Identify which cell holds the provided text, then report its (x, y) central coordinate. 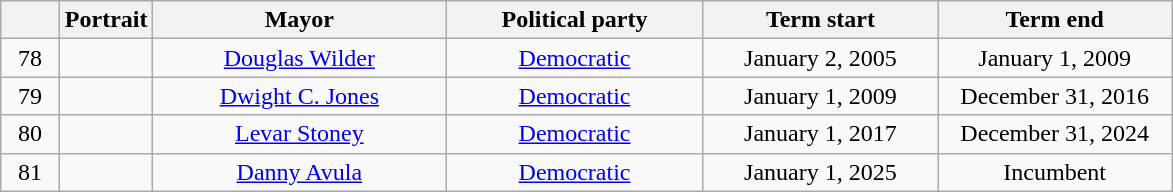
79 (30, 96)
January 1, 2017 (820, 134)
Mayor (300, 20)
Term end (1055, 20)
78 (30, 58)
Levar Stoney (300, 134)
January 2, 2005 (820, 58)
Douglas Wilder (300, 58)
Incumbent (1055, 172)
Term start (820, 20)
81 (30, 172)
Portrait (106, 20)
Danny Avula (300, 172)
January 1, 2025 (820, 172)
Political party (575, 20)
December 31, 2016 (1055, 96)
80 (30, 134)
Dwight C. Jones (300, 96)
December 31, 2024 (1055, 134)
